Search for the cell housing the specified text and yield its [x, y] center coordinate. 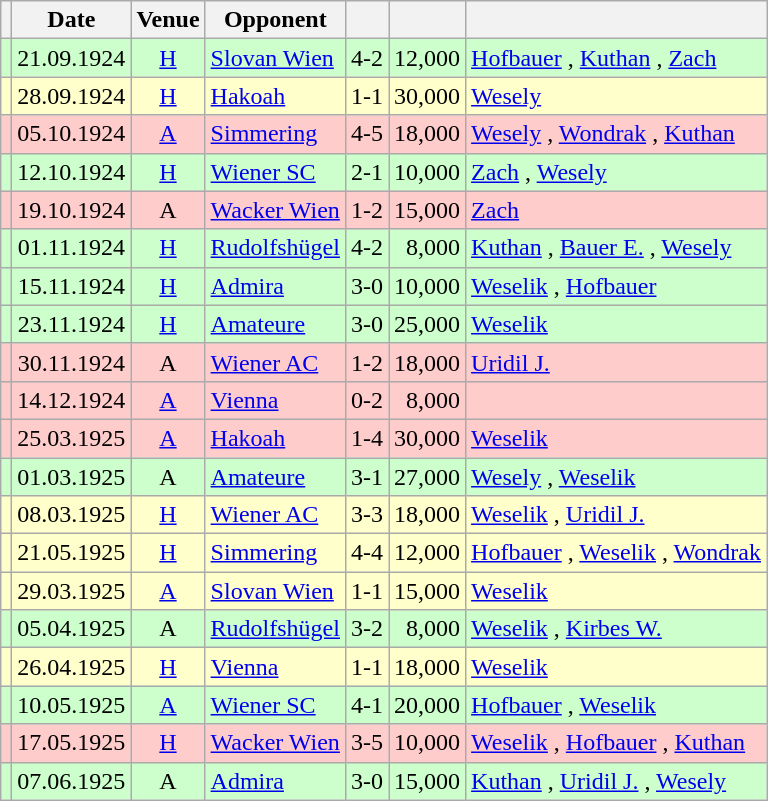
Opponent [275, 20]
23.11.1924 [72, 324]
Wesely [616, 96]
01.03.1925 [72, 477]
07.06.1925 [72, 781]
30.11.1924 [72, 362]
Weselik , Hofbauer [616, 286]
3-5 [366, 743]
Hofbauer , Kuthan , Zach [616, 58]
Date [72, 20]
25.03.1925 [72, 438]
Kuthan , Uridil J. , Wesely [616, 781]
Weselik , Hofbauer , Kuthan [616, 743]
05.10.1924 [72, 134]
20,000 [428, 705]
05.04.1925 [72, 629]
26.04.1925 [72, 667]
Kuthan , Bauer E. , Wesely [616, 248]
19.10.1924 [72, 210]
0-2 [366, 400]
4-1 [366, 705]
Uridil J. [616, 362]
14.12.1924 [72, 400]
3-1 [366, 477]
Hofbauer , Weselik [616, 705]
3-3 [366, 515]
08.03.1925 [72, 515]
Wesely , Weselik [616, 477]
28.09.1924 [72, 96]
17.05.1925 [72, 743]
Weselik , Kirbes W. [616, 629]
Venue [168, 20]
2-1 [366, 172]
27,000 [428, 477]
12.10.1924 [72, 172]
25,000 [428, 324]
Weselik , Uridil J. [616, 515]
3-2 [366, 629]
21.09.1924 [72, 58]
Wesely , Wondrak , Kuthan [616, 134]
4-5 [366, 134]
10.05.1925 [72, 705]
Hofbauer , Weselik , Wondrak [616, 553]
29.03.1925 [72, 591]
Zach , Wesely [616, 172]
1-4 [366, 438]
01.11.1924 [72, 248]
Zach [616, 210]
4-4 [366, 553]
21.05.1925 [72, 553]
15.11.1924 [72, 286]
